Scan for the cell matching the given text and deliver its [x, y] coordinate at center. 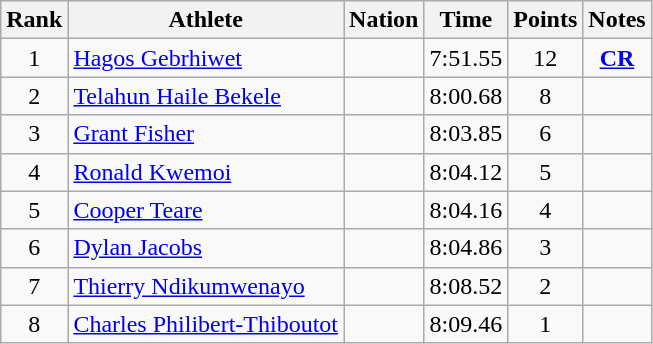
Rank [34, 20]
Cooper Teare [206, 210]
7:51.55 [466, 58]
Athlete [206, 20]
Thierry Ndikumwenayo [206, 286]
Hagos Gebrhiwet [206, 58]
Nation [384, 20]
8:04.16 [466, 210]
Ronald Kwemoi [206, 172]
8:08.52 [466, 286]
7 [34, 286]
Time [466, 20]
8:04.12 [466, 172]
Dylan Jacobs [206, 248]
Charles Philibert-Thiboutot [206, 324]
8:09.46 [466, 324]
8:03.85 [466, 134]
Notes [617, 20]
12 [546, 58]
Telahun Haile Bekele [206, 96]
Points [546, 20]
CR [617, 58]
Grant Fisher [206, 134]
8:04.86 [466, 248]
8:00.68 [466, 96]
